Output the (X, Y) coordinate of the center of the cell containing the given text.  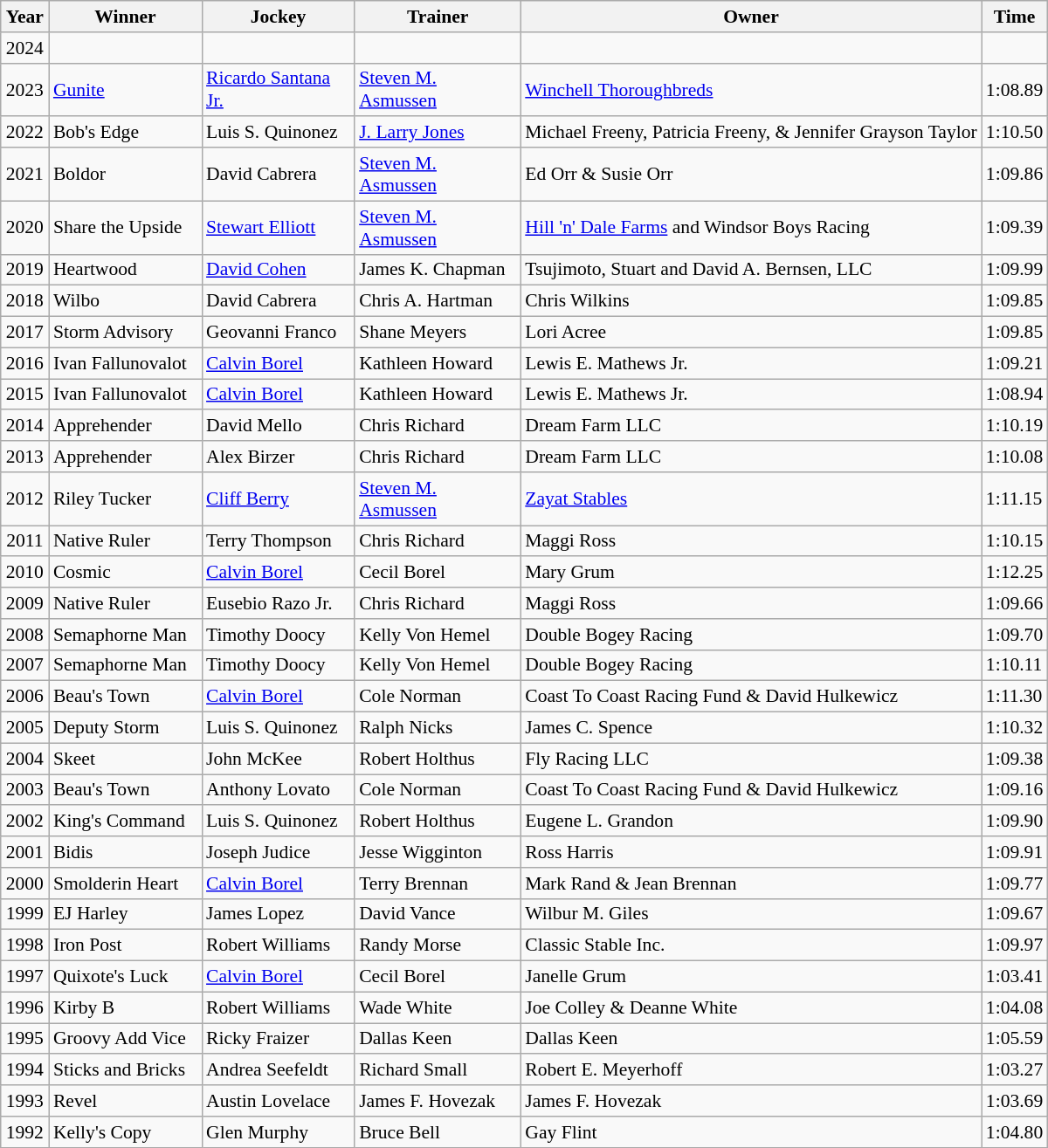
Andrea Seefeldt (278, 1070)
1:10.11 (1015, 665)
2016 (24, 363)
Cosmic (126, 573)
Sticks and Bricks (126, 1070)
Randy Morse (438, 945)
Eugene L. Grandon (751, 821)
1:05.59 (1015, 1039)
Terry Thompson (278, 541)
1:09.77 (1015, 883)
2023 (24, 89)
1992 (24, 1132)
Chris A. Hartman (438, 301)
1:11.15 (1015, 499)
1:11.30 (1015, 697)
Austin Lovelace (278, 1101)
James Lopez (278, 914)
David Mello (278, 426)
Jockey (278, 17)
Geovanni Franco (278, 333)
Heartwood (126, 270)
1:09.66 (1015, 603)
2021 (24, 175)
1:08.94 (1015, 395)
1:09.99 (1015, 270)
1:10.19 (1015, 426)
2020 (24, 227)
Joseph Judice (278, 852)
Jesse Wigginton (438, 852)
1:09.67 (1015, 914)
Riley Tucker (126, 499)
2005 (24, 728)
1:03.27 (1015, 1070)
1996 (24, 1007)
Classic Stable Inc. (751, 945)
1:10.32 (1015, 728)
1:10.50 (1015, 133)
1:09.38 (1015, 759)
Michael Freeny, Patricia Freeny, & Jennifer Grayson Taylor (751, 133)
Kirby B (126, 1007)
1:09.90 (1015, 821)
2014 (24, 426)
1:09.97 (1015, 945)
2015 (24, 395)
Share the Upside (126, 227)
Ricardo Santana Jr. (278, 89)
1994 (24, 1070)
Boldor (126, 175)
Richard Small (438, 1070)
Bidis (126, 852)
Deputy Storm (126, 728)
Hill 'n' Dale Farms and Windsor Boys Racing (751, 227)
2019 (24, 270)
2003 (24, 790)
Owner (751, 17)
Wilbur M. Giles (751, 914)
1:09.86 (1015, 175)
David Cohen (278, 270)
Winchell Thoroughbreds (751, 89)
James K. Chapman (438, 270)
1:09.70 (1015, 635)
Janelle Grum (751, 977)
Cliff Berry (278, 499)
EJ Harley (126, 914)
Ralph Nicks (438, 728)
J. Larry Jones (438, 133)
Eusebio Razo Jr. (278, 603)
2011 (24, 541)
Quixote's Luck (126, 977)
1999 (24, 914)
1:10.08 (1015, 457)
2000 (24, 883)
Time (1015, 17)
Skeet (126, 759)
Mary Grum (751, 573)
Chris Wilkins (751, 301)
Anthony Lovato (278, 790)
1:12.25 (1015, 573)
Terry Brennan (438, 883)
Wade White (438, 1007)
2001 (24, 852)
1997 (24, 977)
Glen Murphy (278, 1132)
2024 (24, 48)
2012 (24, 499)
2004 (24, 759)
Tsujimoto, Stuart and David A. Bernsen, LLC (751, 270)
Ricky Fraizer (278, 1039)
1:09.21 (1015, 363)
1:03.69 (1015, 1101)
Joe Colley & Deanne White (751, 1007)
Gay Flint (751, 1132)
David Vance (438, 914)
1:08.89 (1015, 89)
2008 (24, 635)
Wilbo (126, 301)
Year (24, 17)
1:04.80 (1015, 1132)
Gunite (126, 89)
1:09.39 (1015, 227)
Ed Orr & Susie Orr (751, 175)
1:09.91 (1015, 852)
1:03.41 (1015, 977)
1:10.15 (1015, 541)
Storm Advisory (126, 333)
Ross Harris (751, 852)
Iron Post (126, 945)
Shane Meyers (438, 333)
1998 (24, 945)
2006 (24, 697)
King's Command (126, 821)
Trainer (438, 17)
Revel (126, 1101)
Zayat Stables (751, 499)
1:04.08 (1015, 1007)
Stewart Elliott (278, 227)
2017 (24, 333)
Winner (126, 17)
Lori Acree (751, 333)
Alex Birzer (278, 457)
Robert E. Meyerhoff (751, 1070)
2002 (24, 821)
Kelly's Copy (126, 1132)
1995 (24, 1039)
Mark Rand & Jean Brennan (751, 883)
2007 (24, 665)
Bob's Edge (126, 133)
1:09.16 (1015, 790)
2018 (24, 301)
2022 (24, 133)
2013 (24, 457)
John McKee (278, 759)
Bruce Bell (438, 1132)
2009 (24, 603)
Fly Racing LLC (751, 759)
Smolderin Heart (126, 883)
James C. Spence (751, 728)
1993 (24, 1101)
Groovy Add Vice (126, 1039)
2010 (24, 573)
